For the text-containing cell, return its midpoint in [X, Y] coordinate format. 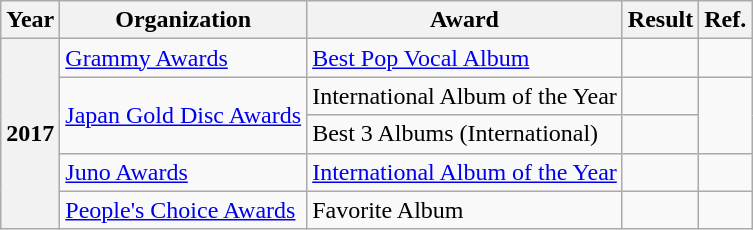
Ref. [726, 20]
Best Pop Vocal Album [465, 58]
Japan Gold Disc Awards [184, 115]
Year [30, 20]
Organization [184, 20]
Grammy Awards [184, 58]
Award [465, 20]
Best 3 Albums (International) [465, 134]
Juno Awards [184, 172]
Result [660, 20]
People's Choice Awards [184, 210]
2017 [30, 134]
Favorite Album [465, 210]
